Return (x, y) of the center of cell containing provided text 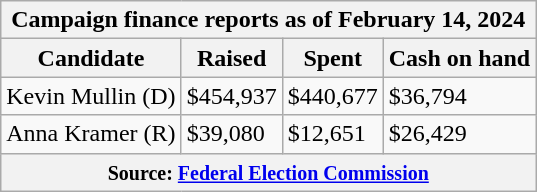
$39,080 (232, 134)
Anna Kramer (R) (91, 134)
Spent (332, 58)
$440,677 (332, 96)
$454,937 (232, 96)
$12,651 (332, 134)
$26,429 (459, 134)
Campaign finance reports as of February 14, 2024 (268, 20)
Source: Federal Election Commission (268, 172)
Kevin Mullin (D) (91, 96)
$36,794 (459, 96)
Cash on hand (459, 58)
Candidate (91, 58)
Raised (232, 58)
